Identify which cell holds the provided text, then report its [X, Y] central coordinate. 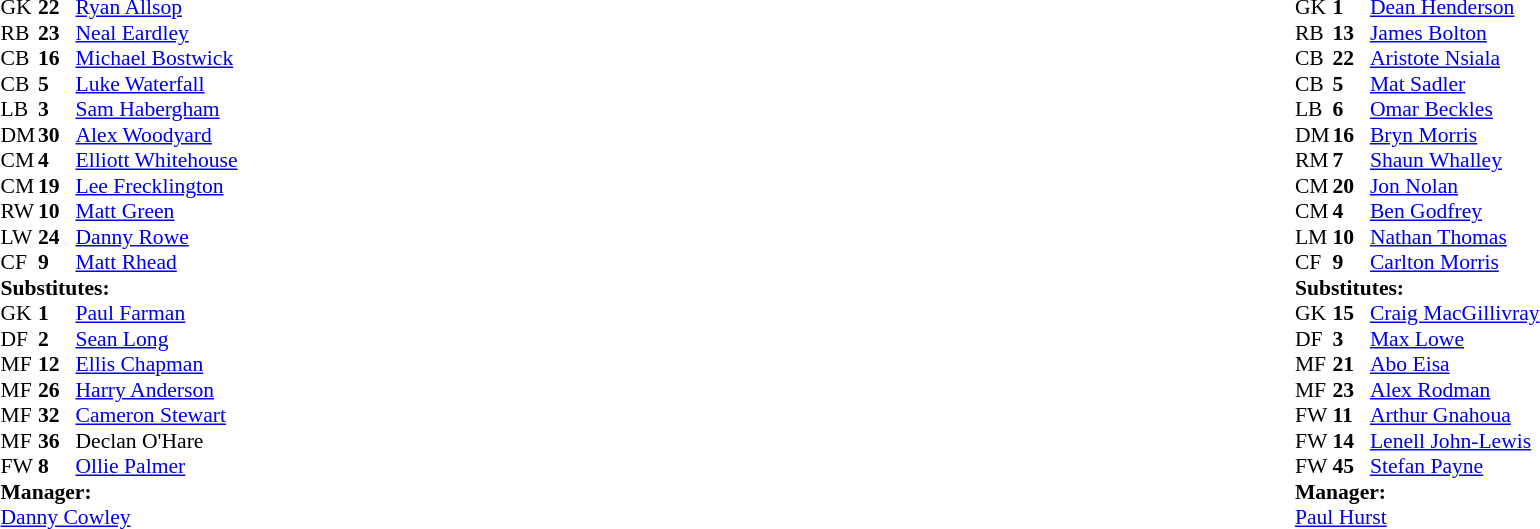
Jon Nolan [1455, 186]
Shaun Whalley [1455, 161]
RW [19, 211]
13 [1351, 33]
7 [1351, 161]
Nathan Thomas [1455, 237]
Ellis Chapman [157, 365]
LW [19, 237]
15 [1351, 313]
Aristote Nsiala [1455, 59]
12 [57, 365]
19 [57, 186]
Omar Beckles [1455, 109]
Harry Anderson [157, 390]
Abo Eisa [1455, 365]
22 [1351, 59]
Danny Rowe [157, 237]
Ben Godfrey [1455, 211]
Paul Farman [157, 313]
45 [1351, 467]
Luke Waterfall [157, 84]
Stefan Payne [1455, 467]
Max Lowe [1455, 339]
Neal Eardley [157, 33]
14 [1351, 441]
Michael Bostwick [157, 59]
Carlton Morris [1455, 263]
RM [1314, 161]
Matt Green [157, 211]
Declan O'Hare [157, 441]
21 [1351, 365]
Alex Woodyard [157, 135]
LM [1314, 237]
Lenell John-Lewis [1455, 441]
1 [57, 313]
2 [57, 339]
32 [57, 415]
Elliott Whitehouse [157, 161]
6 [1351, 109]
Mat Sadler [1455, 84]
24 [57, 237]
Matt Rhead [157, 263]
Arthur Gnahoua [1455, 415]
Cameron Stewart [157, 415]
James Bolton [1455, 33]
Sam Habergham [157, 109]
20 [1351, 186]
Bryn Morris [1455, 135]
30 [57, 135]
Alex Rodman [1455, 390]
26 [57, 390]
Ollie Palmer [157, 467]
11 [1351, 415]
Lee Frecklington [157, 186]
Sean Long [157, 339]
8 [57, 467]
36 [57, 441]
Craig MacGillivray [1455, 313]
